Locate the cell with the specified text and output its [x, y] center coordinate. 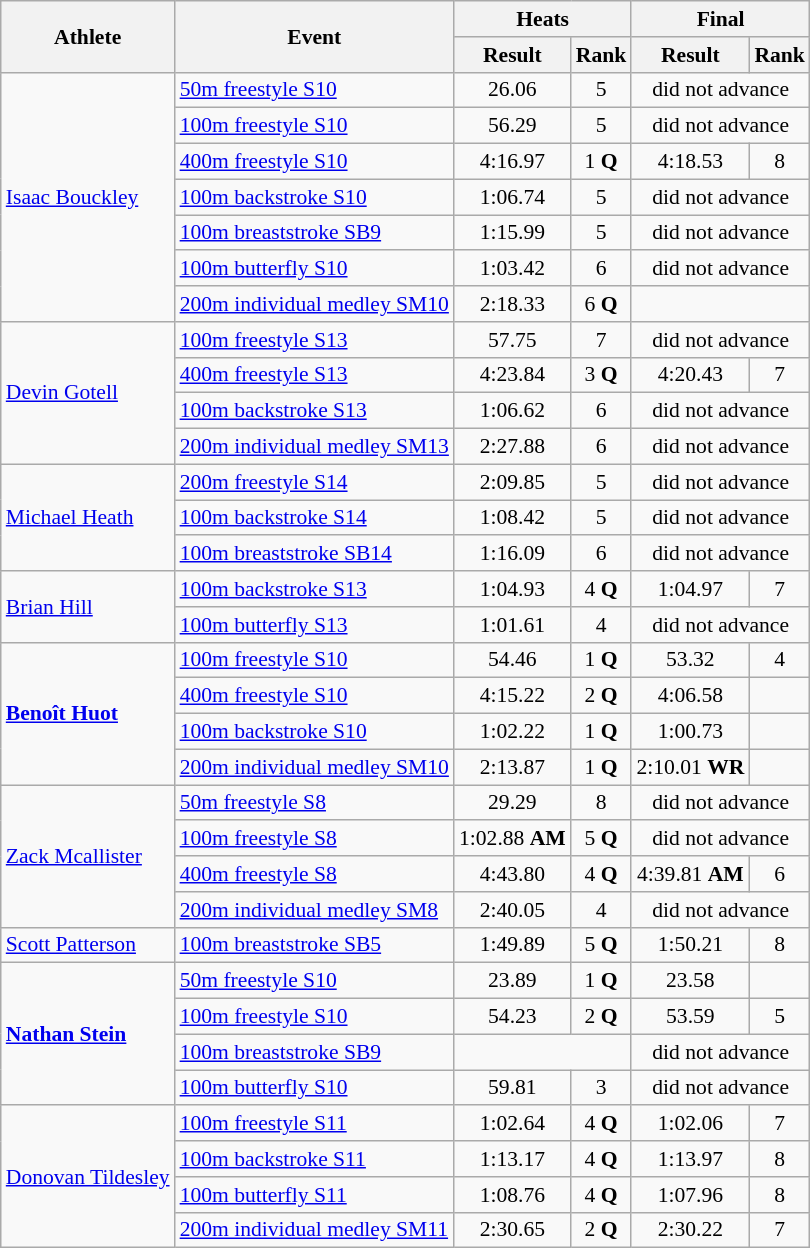
29.29 [512, 803]
1:00.73 [690, 732]
1:08.42 [512, 518]
4:15.22 [512, 696]
2:10.01 WR [690, 767]
100m breaststroke SB5 [314, 945]
2:30.65 [512, 1230]
1:08.76 [512, 1195]
1:13.17 [512, 1159]
100m breaststroke SB14 [314, 554]
2:09.85 [512, 482]
2:27.88 [512, 447]
400m freestyle S8 [314, 874]
1:07.96 [690, 1195]
100m freestyle S11 [314, 1124]
4:23.84 [512, 375]
Athlete [88, 36]
1:15.99 [512, 233]
4:39.81 AM [690, 874]
100m butterfly S13 [314, 625]
54.46 [512, 660]
4:16.97 [512, 162]
2:30.22 [690, 1230]
Benoît Huot [88, 713]
100m butterfly S11 [314, 1195]
Donovan Tildesley [88, 1177]
1:02.06 [690, 1124]
3 Q [602, 375]
56.29 [512, 126]
2:40.05 [512, 910]
Brian Hill [88, 606]
Nathan Stein [88, 1034]
1:06.62 [512, 411]
1:16.09 [512, 554]
23.89 [512, 981]
59.81 [512, 1088]
1:04.97 [690, 589]
53.59 [690, 1017]
Michael Heath [88, 518]
1:49.89 [512, 945]
Zack Mcallister [88, 856]
3 [602, 1088]
Scott Patterson [88, 945]
1:02.64 [512, 1124]
1:13.97 [690, 1159]
4:06.58 [690, 696]
1:06.74 [512, 197]
100m freestyle S13 [314, 340]
200m individual medley SM11 [314, 1230]
50m freestyle S8 [314, 803]
54.23 [512, 1017]
6 Q [602, 304]
1:03.42 [512, 269]
Final [720, 19]
1:02.88 AM [512, 839]
57.75 [512, 340]
1:04.93 [512, 589]
23.58 [690, 981]
4:43.80 [512, 874]
200m individual medley SM8 [314, 910]
Event [314, 36]
1:02.22 [512, 732]
2:13.87 [512, 767]
4:18.53 [690, 162]
2:18.33 [512, 304]
1:01.61 [512, 625]
100m backstroke S14 [314, 518]
100m backstroke S11 [314, 1159]
400m freestyle S13 [314, 375]
4:20.43 [690, 375]
200m individual medley SM13 [314, 447]
1:50.21 [690, 945]
100m freestyle S8 [314, 839]
Heats [542, 19]
Isaac Bouckley [88, 196]
Devin Gotell [88, 393]
53.32 [690, 660]
26.06 [512, 90]
200m freestyle S14 [314, 482]
